Return (X, Y) of the center of cell containing provided text 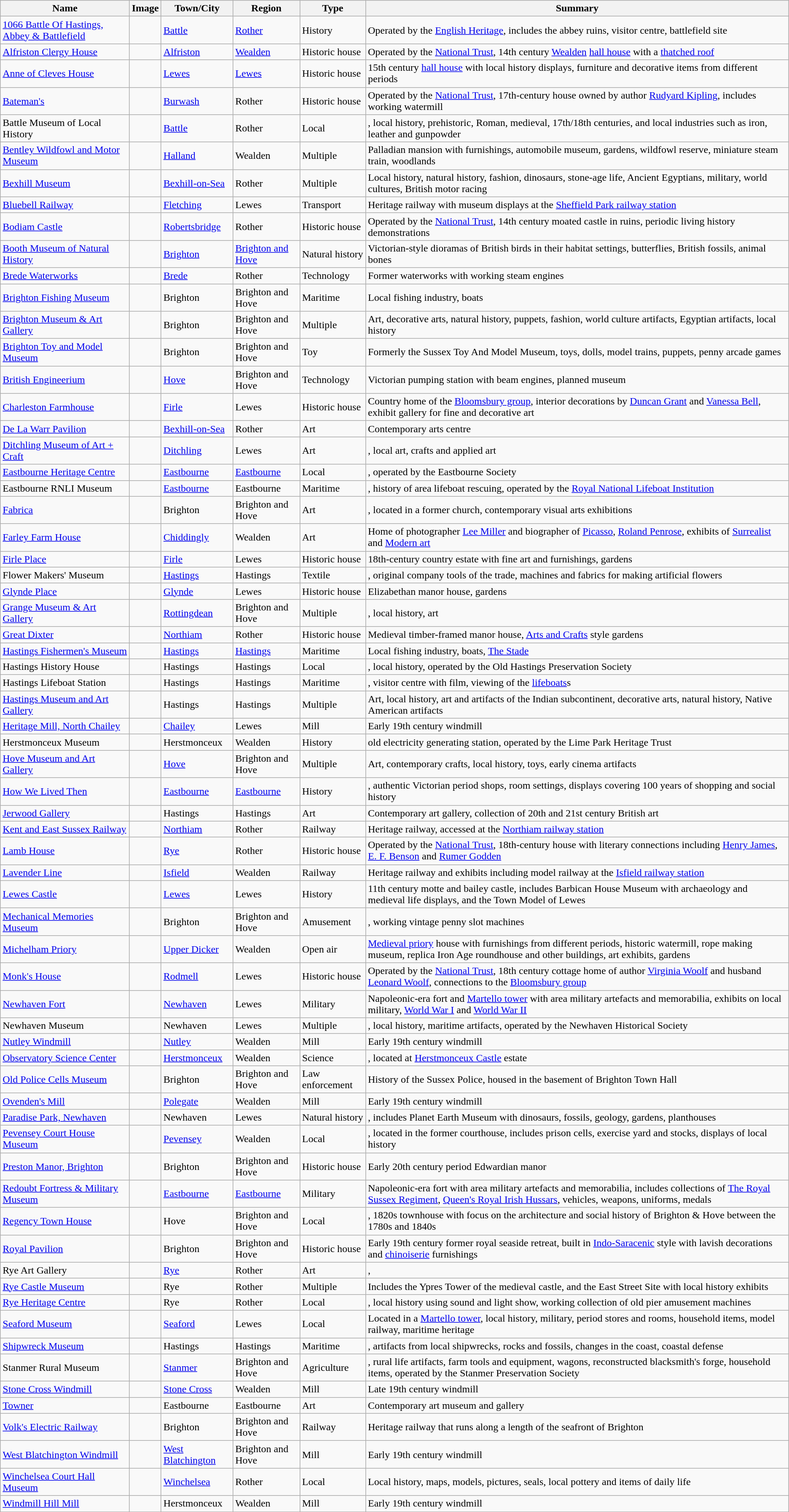
Lewes Castle (65, 894)
Local history, natural history, fashion, dinosaurs, stone-age life, Ancient Egyptians, military, world cultures, British motor racing (577, 183)
, located in the former courthouse, includes prison cells, exercise yard and stocks, displays of local history (577, 1139)
Type (333, 8)
Town/City (197, 8)
Ovenden's Mill (65, 1101)
Contemporary art museum and gallery (577, 1405)
Textile (333, 575)
Hastings Museum and Art Gallery (65, 704)
Preston Manor, Brighton (65, 1166)
Stanmer Rural Museum (65, 1367)
Royal Pavilion (65, 1249)
Brighton Fishing Museum (65, 297)
Art, decorative arts, natural history, puppets, fashion, world culture artifacts, Egyptian artifacts, local history (577, 325)
Rye Art Gallery (65, 1270)
Chiddingly (197, 538)
Victorian pumping station with beam engines, planned museum (577, 380)
Brighton Museum & Art Gallery (65, 325)
Hastings History House (65, 667)
Operated by the National Trust, 17th-century house owned by author Rudyard Kipling, includes working watermill (577, 101)
Pevensey (197, 1139)
Operated by the National Trust, 18th century cottage home of author Virginia Woolf and husband Leonard Woolf, connections to the Bloomsbury group (577, 977)
Seaford (197, 1324)
, history of area lifeboat rescuing, operated by the Royal National Lifeboat Institution (577, 488)
Grange Museum & Art Gallery (65, 613)
, local history, prehistoric, Roman, medieval, 17th/18th centuries, and local industries such as iron, leather and gunpowder (577, 128)
Ditchling Museum of Art + Craft (65, 451)
Bentley Wildfowl and Motor Museum (65, 156)
Winchelsea (197, 1482)
Bluebell Railway (65, 205)
Toy (333, 352)
Local fishing industry, boats (577, 297)
Contemporary arts centre (577, 429)
Regency Town House (65, 1221)
History of the Sussex Police, housed in the basement of Brighton Town Hall (577, 1079)
Alfriston (197, 52)
Early 19th century former royal seaside retreat, built in Indo-Saracenic style with lavish decorations and chinoiserie furnishings (577, 1249)
Charleston Farmhouse (65, 407)
Rodmell (197, 977)
Name (65, 8)
Law enforcement (333, 1079)
Flower Makers' Museum (65, 575)
Lamb House (65, 851)
, original company tools of the trade, machines and fabrics for making artificial flowers (577, 575)
Herstmonceux Museum (65, 742)
Burwash (197, 101)
Rottingdean (197, 613)
Stone Cross (197, 1389)
Brighton Toy and Model Museum (65, 352)
Hastings Fishermen's Museum (65, 651)
Former waterworks with working steam engines (577, 276)
Bateman's (65, 101)
Old Police Cells Museum (65, 1079)
Seaford Museum (65, 1324)
Victorian-style dioramas of British birds in their habitat settings, butterflies, British fossils, animal bones (577, 254)
Operated by the National Trust, 14th century moated castle in ruins, periodic living history demonstrations (577, 227)
Bodiam Castle (65, 227)
Windmill Hill Mill (65, 1504)
Local fishing industry, boats, The Stade (577, 651)
Hove Museum and Art Gallery (65, 764)
Farley Farm House (65, 538)
Great Dixter (65, 634)
Amusement (333, 922)
Hastings Lifeboat Station (65, 683)
Open air (333, 949)
Alfriston Clergy House (65, 52)
Michelham Priory (65, 949)
Rye Castle Museum (65, 1286)
Kent and East Sussex Railway (65, 829)
Science (333, 1058)
Region (266, 8)
How We Lived Then (65, 791)
, artifacts from local shipwrecks, rocks and fossils, changes in the coast, coastal defense (577, 1346)
Pevensey Court House Museum (65, 1139)
, visitor centre with film, viewing of the lifeboatss (577, 683)
, local history, operated by the Old Hastings Preservation Society (577, 667)
, local history using sound and light show, working collection of old pier amusement machines (577, 1302)
15th century hall house with local history displays, furniture and decorative items from different periods (577, 73)
Transport (333, 205)
Image (145, 8)
, local history, art (577, 613)
, 1820s townhouse with focus on the architecture and social history of Brighton & Hove between the 1780s and 1840s (577, 1221)
Ditchling (197, 451)
West Blatchington Windmill (65, 1454)
De La Warr Pavilion (65, 429)
Home of photographer Lee Miller and biographer of Picasso, Roland Penrose, exhibits of Surrealist and Modern art (577, 538)
, includes Planet Earth Museum with dinosaurs, fossils, geology, gardens, planthouses (577, 1117)
, located in a former church, contemporary visual arts exhibitions (577, 510)
Brede Waterworks (65, 276)
British Engineerium (65, 380)
Country home of the Bloomsbury group, interior decorations by Duncan Grant and Vanessa Bell, exhibit gallery for fine and decorative art (577, 407)
Heritage Mill, North Chailey (65, 726)
Upper Dicker (197, 949)
Includes the Ypres Tower of the medieval castle, and the East Street Site with local history exhibits (577, 1286)
Art, contemporary crafts, local history, toys, early cinema artifacts (577, 764)
Newhaven Museum (65, 1026)
1066 Battle Of Hastings, Abbey & Battlefield (65, 30)
, authentic Victorian period shops, room settings, displays covering 100 years of shopping and social history (577, 791)
Towner (65, 1405)
Paradise Park, Newhaven (65, 1117)
Isfield (197, 872)
Monk's House (65, 977)
Contemporary art gallery, collection of 20th and 21st century British art (577, 813)
, operated by the Eastbourne Society (577, 472)
Agriculture (333, 1367)
Medieval timber-framed manor house, Arts and Crafts style gardens (577, 634)
Anne of Cleves House (65, 73)
, working vintage penny slot machines (577, 922)
Operated by the English Heritage, includes the abbey ruins, visitor centre, battlefield site (577, 30)
18th-century country estate with fine art and furnishings, gardens (577, 559)
Eastbourne RNLI Museum (65, 488)
Located in a Martello tower, local history, military, period stores and rooms, household items, model railway, maritime heritage (577, 1324)
Napoleonic-era fort and Martello tower with area military artefacts and memorabilia, exhibits on local military, World War I and World War II (577, 1004)
Lavender Line (65, 872)
Halland (197, 156)
Brede (197, 276)
Shipwreck Museum (65, 1346)
Summary (577, 8)
Eastbourne Heritage Centre (65, 472)
Early 20th century period Edwardian manor (577, 1166)
Late 19th century windmill (577, 1389)
, (577, 1270)
West Blatchington (197, 1454)
Glynde Place (65, 591)
Nutley (197, 1042)
Volk's Electric Railway (65, 1427)
Redoubt Fortress & Military Museum (65, 1194)
Bexhill Museum (65, 183)
Chailey (197, 726)
old electricity generating station, operated by the Lime Park Heritage Trust (577, 742)
Formerly the Sussex Toy And Model Museum, toys, dolls, model trains, puppets, penny arcade games (577, 352)
Local history, maps, models, pictures, seals, local pottery and items of daily life (577, 1482)
Heritage railway that runs along a length of the seafront of Brighton (577, 1427)
Fabrica (65, 510)
Robertsbridge (197, 227)
Heritage railway with museum displays at the Sheffield Park railway station (577, 205)
Firle Place (65, 559)
Nutley Windmill (65, 1042)
Stanmer (197, 1367)
Observatory Science Center (65, 1058)
Heritage railway and exhibits including model railway at the Isfield railway station (577, 872)
Battle Museum of Local History (65, 128)
Operated by the National Trust, 14th century Wealden hall house with a thatched roof (577, 52)
Newhaven Fort (65, 1004)
Art, local history, art and artifacts of the Indian subcontinent, decorative arts, natural history, Native American artifacts (577, 704)
Glynde (197, 591)
Stone Cross Windmill (65, 1389)
11th century motte and bailey castle, includes Barbican House Museum with archaeology and medieval life displays, and the Town Model of Lewes (577, 894)
Operated by the National Trust, 18th-century house with literary connections including Henry James, E. F. Benson and Rumer Godden (577, 851)
Polegate (197, 1101)
Rye Heritage Centre (65, 1302)
Jerwood Gallery (65, 813)
Fletching (197, 205)
, local history, maritime artifacts, operated by the Newhaven Historical Society (577, 1026)
Heritage railway, accessed at the Northiam railway station (577, 829)
, local art, crafts and applied art (577, 451)
Palladian mansion with furnishings, automobile museum, gardens, wildfowl reserve, miniature steam train, woodlands (577, 156)
Booth Museum of Natural History (65, 254)
Mechanical Memories Museum (65, 922)
Winchelsea Court Hall Museum (65, 1482)
, located at Herstmonceux Castle estate (577, 1058)
Elizabethan manor house, gardens (577, 591)
